Identify which cell holds the provided text, then report its [X, Y] central coordinate. 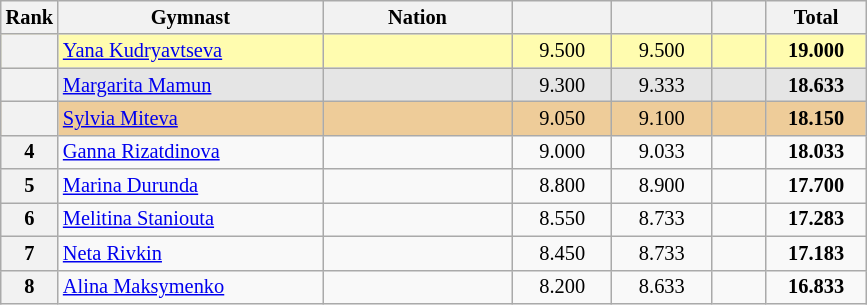
7 [30, 253]
17.283 [816, 219]
Total [816, 17]
Rank [30, 17]
Ganna Rizatdinova [190, 152]
Marina Durunda [190, 186]
17.183 [816, 253]
19.000 [816, 51]
8.200 [562, 287]
9.000 [562, 152]
Nation [418, 17]
Margarita Mamun [190, 85]
18.033 [816, 152]
Sylvia Miteva [190, 118]
9.300 [562, 85]
17.700 [816, 186]
16.833 [816, 287]
18.150 [816, 118]
9.100 [662, 118]
5 [30, 186]
9.333 [662, 85]
8.450 [562, 253]
9.033 [662, 152]
8.800 [562, 186]
Yana Kudryavtseva [190, 51]
Neta Rivkin [190, 253]
9.050 [562, 118]
Gymnast [190, 17]
Alina Maksymenko [190, 287]
8.550 [562, 219]
4 [30, 152]
18.633 [816, 85]
6 [30, 219]
8.900 [662, 186]
Melitina Staniouta [190, 219]
8.633 [662, 287]
8 [30, 287]
